Capture the cell that displays the provided text and extract its (x, y) central coordinate. 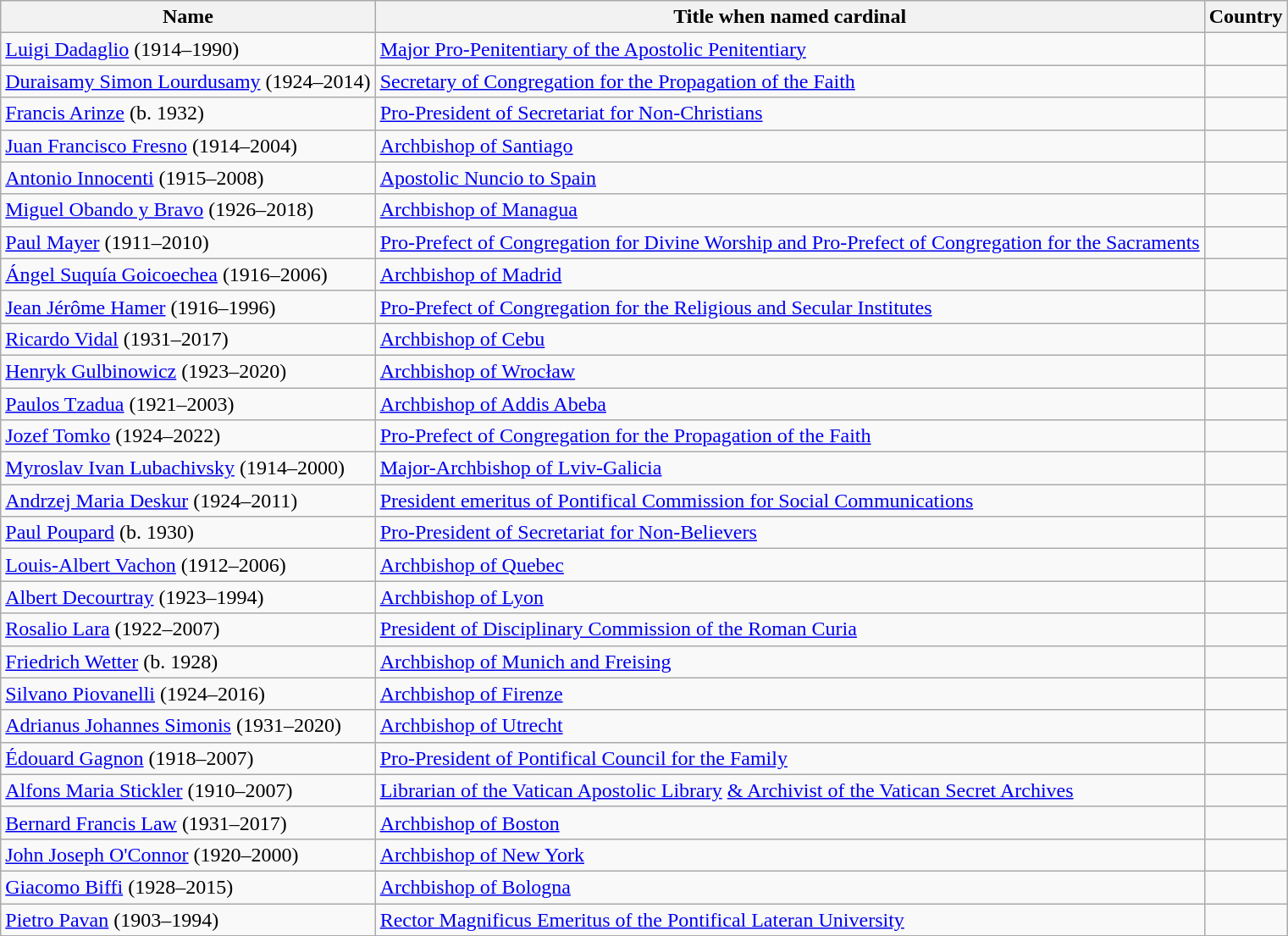
Archbishop of Utrecht (789, 726)
Francis Arinze (b. 1932) (188, 114)
President of Disciplinary Commission of the Roman Curia (789, 629)
Archbishop of Cebu (789, 339)
Paul Mayer (1911–2010) (188, 242)
Alfons Maria Stickler (1910–2007) (188, 790)
Ricardo Vidal (1931–2017) (188, 339)
Rector Magnificus Emeritus of the Pontifical Lateran University (789, 919)
Archbishop of Lyon (789, 597)
Albert Decourtray (1923–1994) (188, 597)
Louis-Albert Vachon (1912–2006) (188, 565)
Archbishop of Santiago (789, 146)
Major-Archbishop of Lviv-Galicia (789, 468)
Miguel Obando y Bravo (1926–2018) (188, 210)
Title when named cardinal (789, 17)
Giacomo Biffi (1928–2015) (188, 887)
President emeritus of Pontifical Commission for Social Communications (789, 501)
Antonio Innocenti (1915–2008) (188, 178)
Juan Francisco Fresno (1914–2004) (188, 146)
Archbishop of Boston (789, 822)
Pro-President of Secretariat for Non-Christians (789, 114)
Jean Jérôme Hamer (1916–1996) (188, 307)
Rosalio Lara (1922–2007) (188, 629)
Archbishop of Firenze (789, 694)
Archbishop of New York (789, 855)
Paulos Tzadua (1921–2003) (188, 404)
Name (188, 17)
Apostolic Nuncio to Spain (789, 178)
Secretary of Congregation for the Propagation of the Faith (789, 81)
Bernard Francis Law (1931–2017) (188, 822)
Luigi Dadaglio (1914–1990) (188, 49)
Country (1246, 17)
Archbishop of Munich and Freising (789, 662)
Myroslav Ivan Lubachivsky (1914–2000) (188, 468)
Paul Poupard (b. 1930) (188, 533)
Librarian of the Vatican Apostolic Library & Archivist of the Vatican Secret Archives (789, 790)
Andrzej Maria Deskur (1924–2011) (188, 501)
Archbishop of Addis Abeba (789, 404)
Archbishop of Managua (789, 210)
Ángel Suquía Goicoechea (1916–2006) (188, 274)
Pro-Prefect of Congregation for the Religious and Secular Institutes (789, 307)
Friedrich Wetter (b. 1928) (188, 662)
Pietro Pavan (1903–1994) (188, 919)
Pro-President of Secretariat for Non-Believers (789, 533)
Jozef Tomko (1924–2022) (188, 436)
Pro-Prefect of Congregation for Divine Worship and Pro-Prefect of Congregation for the Sacraments (789, 242)
Silvano Piovanelli (1924–2016) (188, 694)
Pro-President of Pontifical Council for the Family (789, 758)
Archbishop of Bologna (789, 887)
John Joseph O'Connor (1920–2000) (188, 855)
Adrianus Johannes Simonis (1931–2020) (188, 726)
Henryk Gulbinowicz (1923–2020) (188, 371)
Archbishop of Madrid (789, 274)
Major Pro-Penitentiary of the Apostolic Penitentiary (789, 49)
Archbishop of Quebec (789, 565)
Édouard Gagnon (1918–2007) (188, 758)
Pro-Prefect of Congregation for the Propagation of the Faith (789, 436)
Duraisamy Simon Lourdusamy (1924–2014) (188, 81)
Archbishop of Wrocław (789, 371)
